Identify which cell holds the provided text, then report its (X, Y) central coordinate. 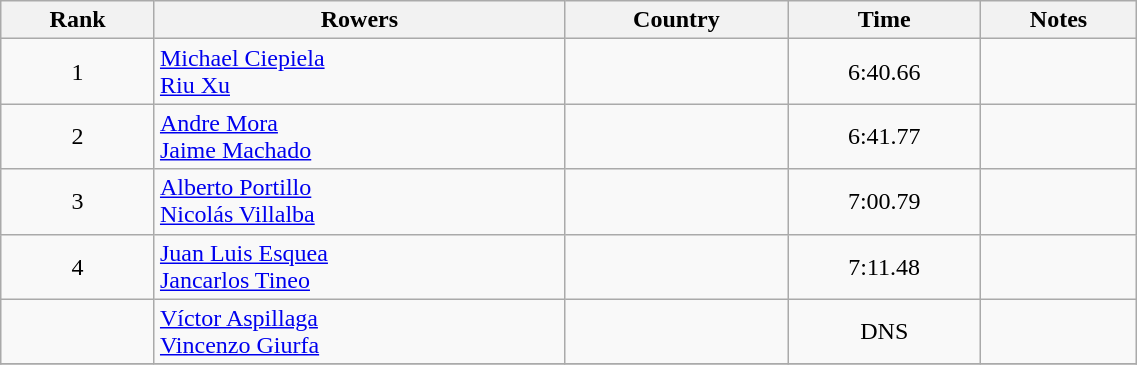
6:41.77 (884, 136)
Rowers (359, 20)
Notes (1058, 20)
Michael CiepielaRiu Xu (359, 72)
Time (884, 20)
Andre MoraJaime Machado (359, 136)
6:40.66 (884, 72)
3 (78, 202)
Rank (78, 20)
4 (78, 266)
Víctor AspillagaVincenzo Giurfa (359, 332)
7:00.79 (884, 202)
DNS (884, 332)
Country (676, 20)
Juan Luis EsqueaJancarlos Tineo (359, 266)
1 (78, 72)
Alberto PortilloNicolás Villalba (359, 202)
7:11.48 (884, 266)
2 (78, 136)
